Return the (X, Y) coordinate for the center point of the cell that contains the specified text.  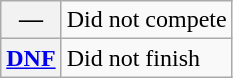
Did not compete (146, 20)
— (31, 20)
DNF (31, 58)
Did not finish (146, 58)
